Return [X, Y] of the center of cell containing provided text 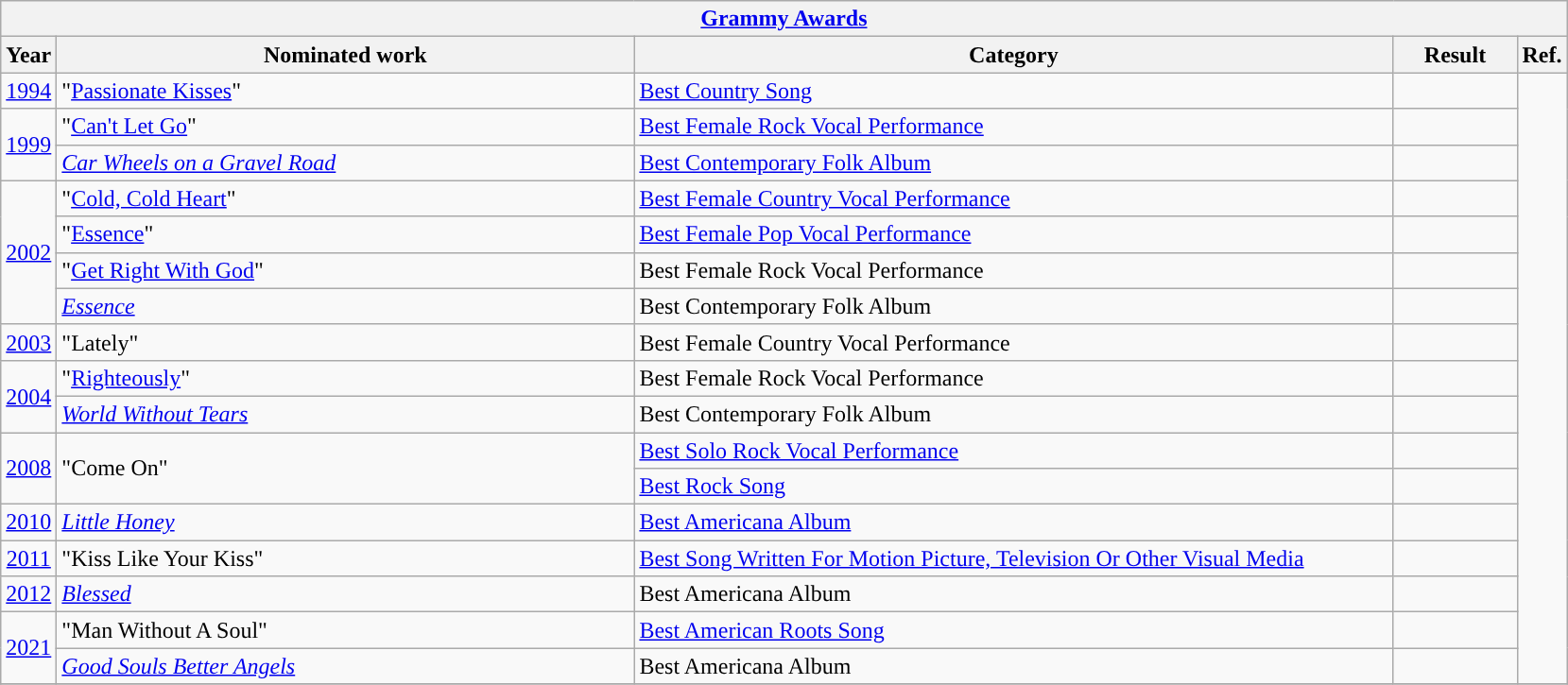
Best Song Written For Motion Picture, Television Or Other Visual Media [1013, 558]
1994 [28, 91]
Good Souls Better Angels [346, 666]
2011 [28, 558]
Car Wheels on a Gravel Road [346, 163]
Result [1456, 55]
1999 [28, 145]
Best Solo Rock Vocal Performance [1013, 451]
Essence [346, 306]
Ref. [1542, 55]
Best Rock Song [1013, 487]
2012 [28, 594]
Best American Roots Song [1013, 630]
"Essence" [346, 234]
Best Country Song [1013, 91]
Little Honey [346, 522]
2008 [28, 469]
World Without Tears [346, 414]
2010 [28, 522]
Blessed [346, 594]
2021 [28, 648]
"Get Right With God" [346, 270]
"Cold, Cold Heart" [346, 198]
"Can't Let Go" [346, 127]
Nominated work [346, 55]
2003 [28, 342]
"Come On" [346, 469]
"Man Without A Soul" [346, 630]
"Passionate Kisses" [346, 91]
2002 [28, 252]
Category [1013, 55]
Grammy Awards [784, 19]
Best Female Pop Vocal Performance [1013, 234]
"Lately" [346, 342]
Year [28, 55]
"Kiss Like Your Kiss" [346, 558]
2004 [28, 396]
"Righteously" [346, 378]
